Identify which cell holds the provided text, then report its (X, Y) central coordinate. 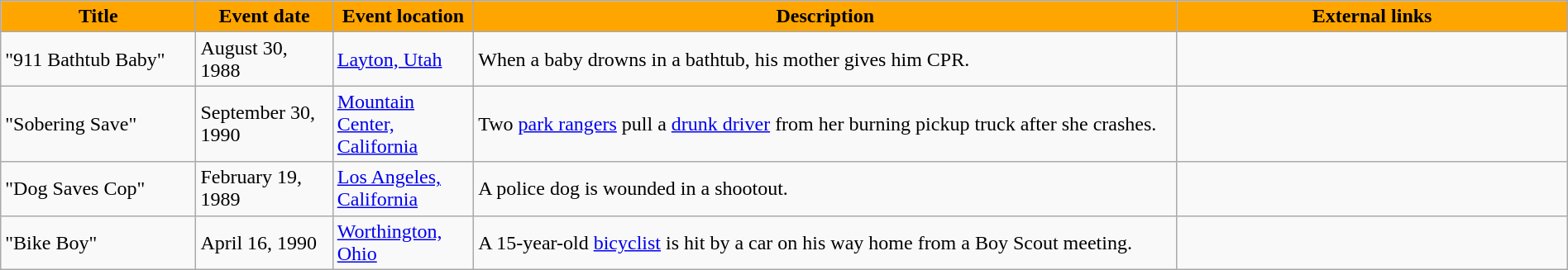
Mountain Center, California (403, 124)
April 16, 1990 (265, 243)
"Bike Boy" (98, 243)
September 30, 1990 (265, 124)
August 30, 1988 (265, 59)
Worthington, Ohio (403, 243)
Title (98, 17)
"Dog Saves Cop" (98, 188)
Description (825, 17)
A 15-year-old bicyclist is hit by a car on his way home from a Boy Scout meeting. (825, 243)
External links (1372, 17)
"911 Bathtub Baby" (98, 59)
Layton, Utah (403, 59)
Two park rangers pull a drunk driver from her burning pickup truck after she crashes. (825, 124)
A police dog is wounded in a shootout. (825, 188)
Event date (265, 17)
Event location (403, 17)
February 19, 1989 (265, 188)
"Sobering Save" (98, 124)
Los Angeles, California (403, 188)
When a baby drowns in a bathtub, his mother gives him CPR. (825, 59)
